For the text-containing cell, return its midpoint in [X, Y] coordinate format. 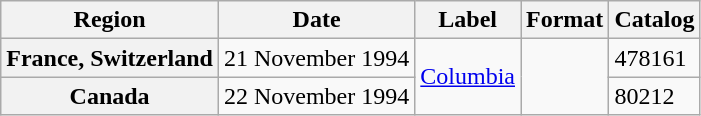
Canada [110, 96]
Columbia [468, 77]
Format [565, 20]
80212 [654, 96]
France, Switzerland [110, 58]
Region [110, 20]
21 November 1994 [316, 58]
22 November 1994 [316, 96]
Catalog [654, 20]
478161 [654, 58]
Label [468, 20]
Date [316, 20]
